Output the [X, Y] coordinate of the center of the cell containing the given text.  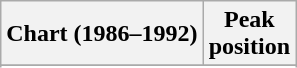
Chart (1986–1992) [102, 34]
Peakposition [249, 34]
